Detect which cell encompasses the target text, then output its (x, y) center coordinate. 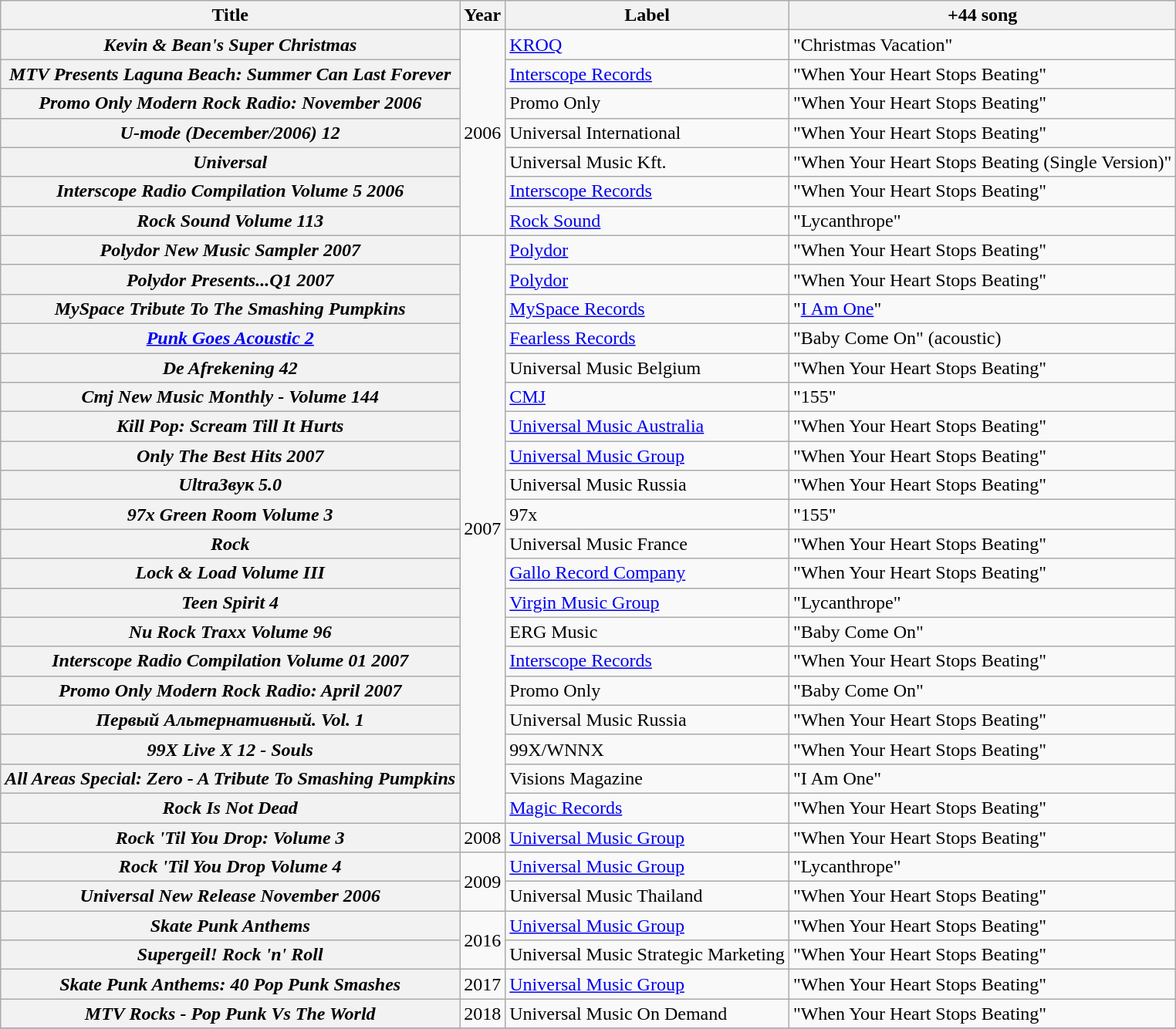
2009 (483, 882)
Only The Best Hits 2007 (230, 456)
Universal New Release November 2006 (230, 896)
Universal (230, 162)
Rock Sound Volume 113 (230, 221)
Nu Rock Traxx Volume 96 (230, 632)
Virgin Music Group (647, 602)
Visions Magazine (647, 778)
Universal Music Kft. (647, 162)
Universal International (647, 133)
Rock 'Til You Drop Volume 4 (230, 867)
ERG Music (647, 632)
97x Green Room Volume 3 (230, 514)
MySpace Tribute To The Smashing Pumpkins (230, 309)
Year (483, 15)
Skate Punk Anthems: 40 Pop Punk Smashes (230, 984)
MTV Rocks - Pop Punk Vs The World (230, 1014)
"Baby Come On" (acoustic) (982, 338)
99X Live X 12 - Souls (230, 749)
Universal Music France (647, 544)
Magic Records (647, 808)
2006 (483, 133)
Supergeil! Rock 'n' Roll (230, 955)
Universal Music Belgium (647, 368)
Cmj New Music Monthly - Volume 144 (230, 397)
Skate Punk Anthems (230, 926)
Promo Only Modern Rock Radio: April 2007 (230, 690)
"Christmas Vacation" (982, 45)
Polydor Presents...Q1 2007 (230, 279)
Gallo Record Company (647, 573)
Teen Spirit 4 (230, 602)
Universal Music Australia (647, 427)
Lock & Load Volume III (230, 573)
All Areas Special: Zero - A Tribute To Smashing Pumpkins (230, 778)
"When Your Heart Stops Beating (Single Version)" (982, 162)
99X/WNNX (647, 749)
2018 (483, 1014)
Interscope Radio Compilation Volume 5 2006 (230, 191)
Universal Music Strategic Marketing (647, 955)
97x (647, 514)
+44 song (982, 15)
Label (647, 15)
De Afrekening 42 (230, 368)
2017 (483, 984)
Promo Only Modern Rock Radio: November 2006 (230, 103)
MTV Presents Laguna Beach: Summer Can Last Forever (230, 74)
UltraЗвук 5.0 (230, 485)
2016 (483, 940)
Kill Pop: Scream Till It Hurts (230, 427)
Первый Альтернативный. Vol. 1 (230, 720)
MySpace Records (647, 309)
Rock 'Til You Drop: Volume 3 (230, 837)
Fearless Records (647, 338)
2008 (483, 837)
U-mode (December/2006) 12 (230, 133)
Universal Music Thailand (647, 896)
Punk Goes Acoustic 2 (230, 338)
Kevin & Bean's Super Christmas (230, 45)
2007 (483, 529)
Rock Sound (647, 221)
Interscope Radio Compilation Volume 01 2007 (230, 661)
CMJ (647, 397)
KROQ (647, 45)
Title (230, 15)
Rock Is Not Dead (230, 808)
Rock (230, 544)
Polydor New Music Sampler 2007 (230, 250)
Universal Music On Demand (647, 1014)
